For the text-containing cell, return its midpoint in (X, Y) coordinate format. 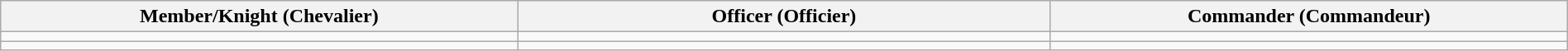
Commander (Commandeur) (1308, 16)
Member/Knight (Chevalier) (260, 16)
Officer (Officier) (784, 16)
